Scan for the cell matching the given text and deliver its (x, y) coordinate at center. 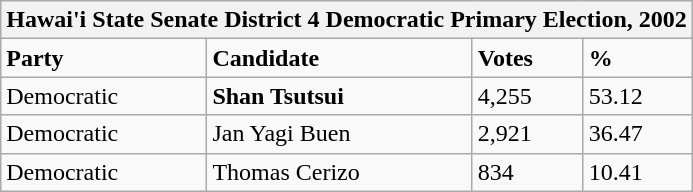
834 (528, 172)
Votes (528, 58)
% (638, 58)
Hawai'i State Senate District 4 Democratic Primary Election, 2002 (347, 20)
Jan Yagi Buen (340, 134)
Thomas Cerizo (340, 172)
Shan Tsutsui (340, 96)
Party (104, 58)
Candidate (340, 58)
36.47 (638, 134)
4,255 (528, 96)
53.12 (638, 96)
10.41 (638, 172)
2,921 (528, 134)
